Determine the [X, Y] coordinate at the center of the cell enclosing the given text.  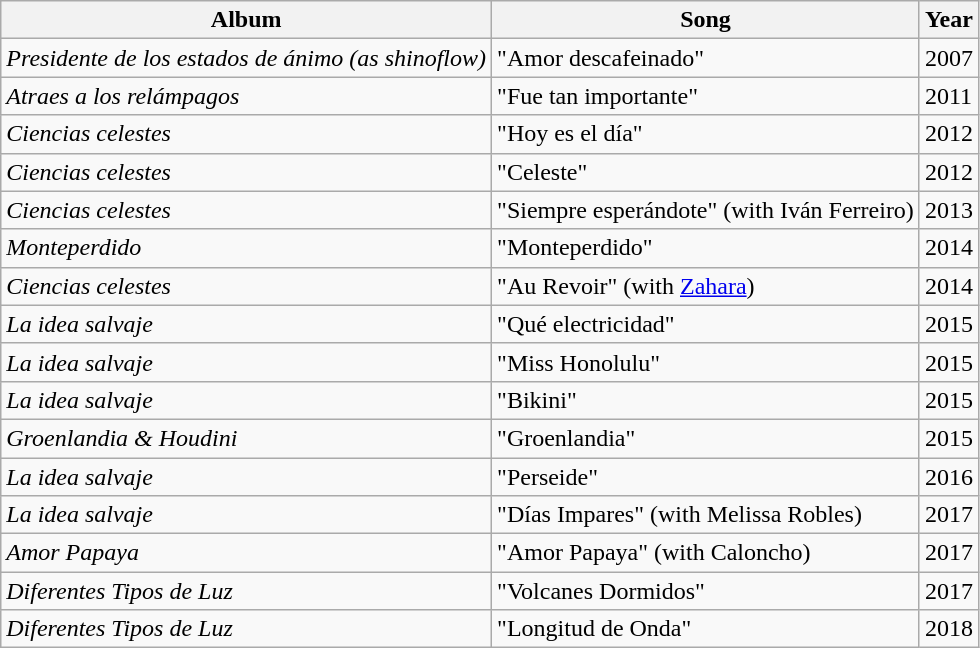
"Miss Honolulu" [706, 362]
"Groenlandia" [706, 438]
Presidente de los estados de ánimo (as shinoflow) [246, 58]
Atraes a los relámpagos [246, 96]
Album [246, 20]
"Au Revoir" (with Zahara) [706, 286]
"Bikini" [706, 400]
"Días Impares" (with Melissa Robles) [706, 515]
Monteperdido [246, 248]
Amor Papaya [246, 553]
Song [706, 20]
"Hoy es el día" [706, 134]
"Perseide" [706, 477]
"Siempre esperándote" (with Iván Ferreiro) [706, 210]
2018 [948, 629]
Year [948, 20]
"Amor Papaya" (with Caloncho) [706, 553]
"Celeste" [706, 172]
2016 [948, 477]
"Qué electricidad" [706, 324]
"Volcanes Dormidos" [706, 591]
2013 [948, 210]
2007 [948, 58]
"Monteperdido" [706, 248]
"Longitud de Onda" [706, 629]
"Amor descafeinado" [706, 58]
"Fue tan importante" [706, 96]
Groenlandia & Houdini [246, 438]
2011 [948, 96]
